Return the [X, Y] coordinate for the center point of the cell that contains the specified text.  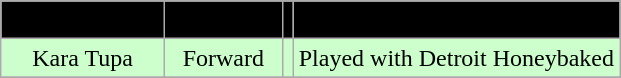
Kara Tupa [83, 58]
Forward [223, 58]
Annie Chipman [83, 20]
Played with Detroit Honeybaked [456, 58]
Attended St. Mary's Academy [456, 20]
Goaltender [223, 20]
